For the text-containing cell, return its midpoint in (x, y) coordinate format. 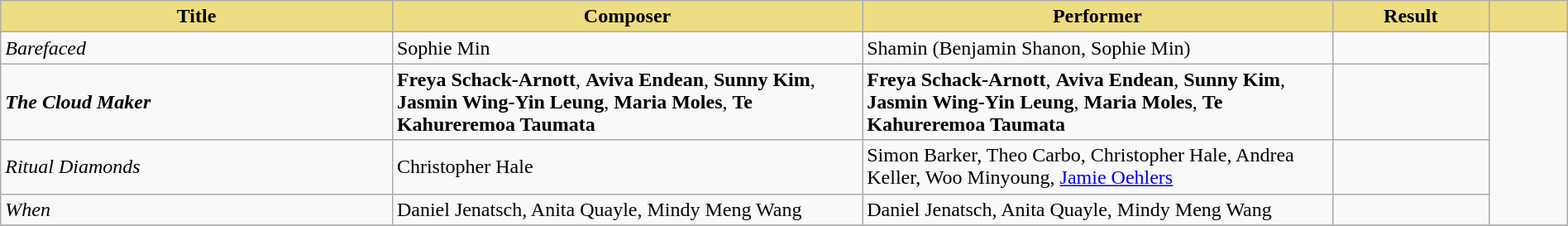
Performer (1097, 17)
Result (1411, 17)
Shamin (Benjamin Shanon, Sophie Min) (1097, 48)
Sophie Min (627, 48)
Barefaced (197, 48)
The Cloud Maker (197, 102)
Simon Barker, Theo Carbo, Christopher Hale, Andrea Keller, Woo Minyoung, Jamie Oehlers (1097, 167)
Title (197, 17)
Christopher Hale (627, 167)
When (197, 209)
Ritual Diamonds (197, 167)
Composer (627, 17)
